Find where the given text appears and provide that cell's center as [X, Y] coordinate. 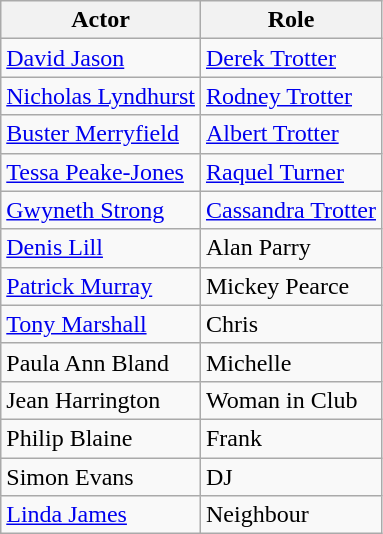
Role [290, 20]
Tessa Peake-Jones [101, 172]
Nicholas Lyndhurst [101, 96]
Philip Blaine [101, 438]
Linda James [101, 515]
Gwyneth Strong [101, 210]
Cassandra Trotter [290, 210]
Frank [290, 438]
Tony Marshall [101, 324]
DJ [290, 477]
Derek Trotter [290, 58]
Actor [101, 20]
Buster Merryfield [101, 134]
David Jason [101, 58]
Neighbour [290, 515]
Denis Lill [101, 248]
Paula Ann Bland [101, 362]
Raquel Turner [290, 172]
Michelle [290, 362]
Jean Harrington [101, 400]
Simon Evans [101, 477]
Woman in Club [290, 400]
Chris [290, 324]
Rodney Trotter [290, 96]
Alan Parry [290, 248]
Patrick Murray [101, 286]
Albert Trotter [290, 134]
Mickey Pearce [290, 286]
